From the cell containing the given text, extract its center point as [X, Y] coordinate. 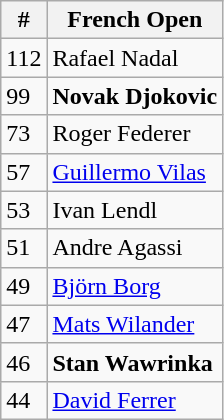
73 [24, 134]
47 [24, 324]
57 [24, 172]
David Ferrer [135, 400]
Guillermo Vilas [135, 172]
Andre Agassi [135, 248]
99 [24, 96]
53 [24, 210]
Rafael Nadal [135, 58]
Stan Wawrinka [135, 362]
Novak Djokovic [135, 96]
44 [24, 400]
French Open [135, 20]
46 [24, 362]
# [24, 20]
Björn Borg [135, 286]
49 [24, 286]
Ivan Lendl [135, 210]
51 [24, 248]
Mats Wilander [135, 324]
Roger Federer [135, 134]
112 [24, 58]
